Search for the cell housing the specified text and yield its [x, y] center coordinate. 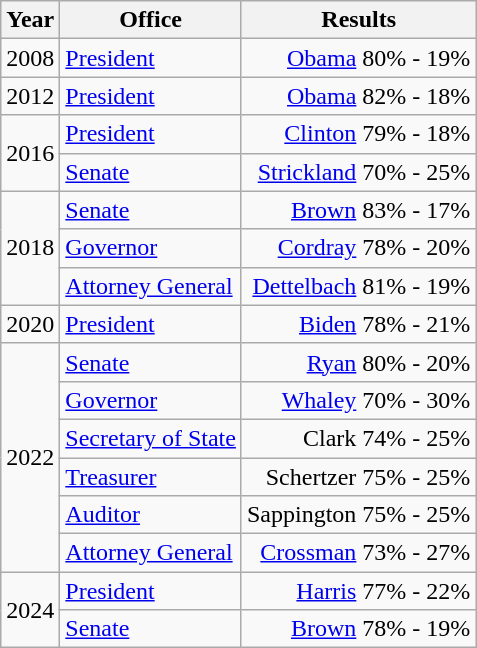
2022 [30, 457]
Strickland 70% - 25% [358, 172]
Whaley 70% - 30% [358, 400]
Treasurer [151, 477]
2016 [30, 153]
Dettelbach 81% - 19% [358, 286]
Office [151, 20]
Crossman 73% - 27% [358, 553]
2020 [30, 324]
2018 [30, 248]
Schertzer 75% - 25% [358, 477]
Clark 74% - 25% [358, 438]
Obama 82% - 18% [358, 96]
Cordray 78% - 20% [358, 248]
2024 [30, 610]
Obama 80% - 19% [358, 58]
Clinton 79% - 18% [358, 134]
Year [30, 20]
Auditor [151, 515]
Harris 77% - 22% [358, 591]
2012 [30, 96]
Brown 83% - 17% [358, 210]
Sappington 75% - 25% [358, 515]
Brown 78% - 19% [358, 629]
Secretary of State [151, 438]
Ryan 80% - 20% [358, 362]
Results [358, 20]
Biden 78% - 21% [358, 324]
2008 [30, 58]
